Identify which cell holds the provided text, then report its (X, Y) central coordinate. 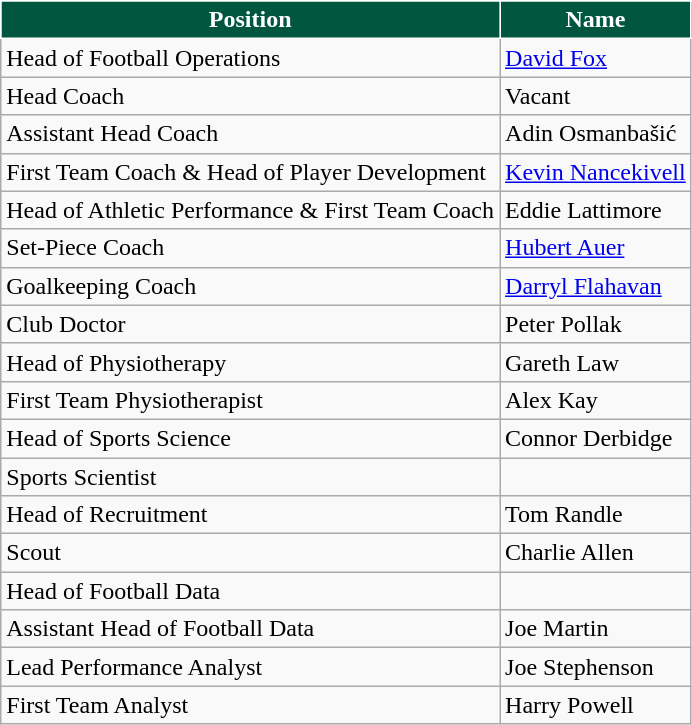
Head of Athletic Performance & First Team Coach (250, 210)
Charlie Allen (596, 553)
First Team Analyst (250, 705)
Head Coach (250, 96)
Goalkeeping Coach (250, 286)
Assistant Head of Football Data (250, 629)
Vacant (596, 96)
Name (596, 20)
Connor Derbidge (596, 438)
Position (250, 20)
Assistant Head Coach (250, 134)
Alex Kay (596, 400)
Head of Physiotherapy (250, 362)
Joe Stephenson (596, 667)
Tom Randle (596, 515)
First Team Physiotherapist (250, 400)
Head of Sports Science (250, 438)
David Fox (596, 58)
First Team Coach & Head of Player Development (250, 172)
Hubert Auer (596, 248)
Kevin Nancekivell (596, 172)
Head of Recruitment (250, 515)
Adin Osmanbašić (596, 134)
Harry Powell (596, 705)
Lead Performance Analyst (250, 667)
Joe Martin (596, 629)
Gareth Law (596, 362)
Peter Pollak (596, 324)
Darryl Flahavan (596, 286)
Scout (250, 553)
Sports Scientist (250, 477)
Eddie Lattimore (596, 210)
Head of Football Data (250, 591)
Head of Football Operations (250, 58)
Club Doctor (250, 324)
Set-Piece Coach (250, 248)
